Locate the cell with the specified text and output its (x, y) center coordinate. 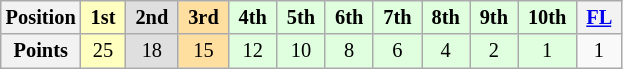
Position (41, 17)
12 (253, 51)
5th (301, 17)
25 (104, 51)
3rd (203, 17)
4 (446, 51)
10th (547, 17)
6 (397, 51)
6th (349, 17)
8 (349, 51)
9th (494, 17)
1st (104, 17)
15 (203, 51)
10 (301, 51)
4th (253, 17)
Points (41, 51)
7th (397, 17)
2 (494, 51)
8th (446, 17)
2nd (152, 17)
FL (598, 17)
18 (152, 51)
